For the text-containing cell, return its midpoint in (X, Y) coordinate format. 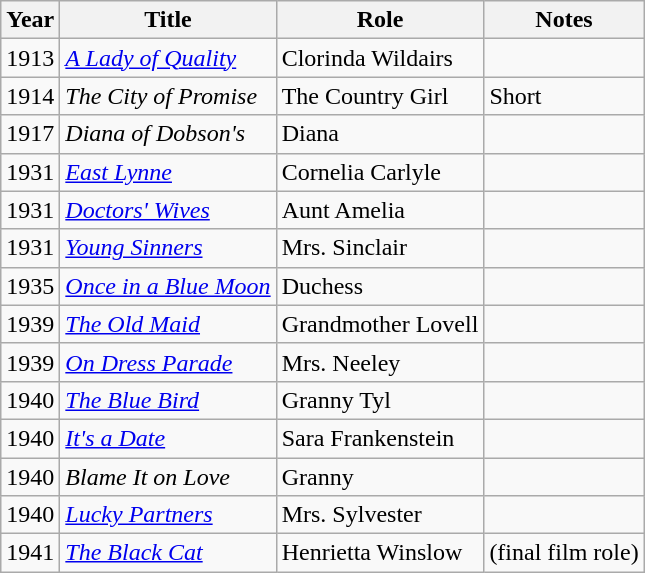
Blame It on Love (168, 477)
On Dress Parade (168, 362)
Sara Frankenstein (380, 438)
Once in a Blue Moon (168, 286)
Cornelia Carlyle (380, 172)
Short (564, 96)
The Black Cat (168, 553)
Doctors' Wives (168, 210)
Granny Tyl (380, 400)
Duchess (380, 286)
East Lynne (168, 172)
Title (168, 20)
The City of Promise (168, 96)
Mrs. Neeley (380, 362)
The Country Girl (380, 96)
1914 (30, 96)
Year (30, 20)
1913 (30, 58)
(final film role) (564, 553)
Aunt Amelia (380, 210)
Henrietta Winslow (380, 553)
Diana of Dobson's (168, 134)
Grandmother Lovell (380, 324)
Role (380, 20)
Notes (564, 20)
The Old Maid (168, 324)
A Lady of Quality (168, 58)
1935 (30, 286)
Diana (380, 134)
1917 (30, 134)
1941 (30, 553)
Mrs. Sinclair (380, 248)
Clorinda Wildairs (380, 58)
Young Sinners (168, 248)
Granny (380, 477)
The Blue Bird (168, 400)
Lucky Partners (168, 515)
It's a Date (168, 438)
Mrs. Sylvester (380, 515)
